Scan for the cell matching the given text and deliver its (X, Y) coordinate at center. 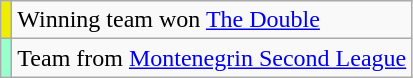
Winning team won The Double (212, 20)
Team from Montenegrin Second League (212, 58)
